Determine the [x, y] coordinate at the center of the cell enclosing the given text.  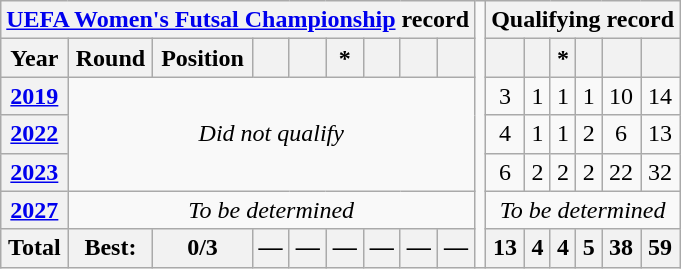
2023 [34, 172]
Best: [110, 248]
Qualifying record [583, 20]
Did not qualify [272, 134]
10 [622, 96]
3 [506, 96]
2027 [34, 210]
2022 [34, 134]
59 [660, 248]
Position [202, 58]
32 [660, 172]
UEFA Women's Futsal Championship record [238, 20]
38 [622, 248]
22 [622, 172]
5 [589, 248]
0/3 [202, 248]
14 [660, 96]
2019 [34, 96]
Round [110, 58]
Year [34, 58]
Total [34, 248]
